Output the (x, y) coordinate of the center of the cell containing the given text.  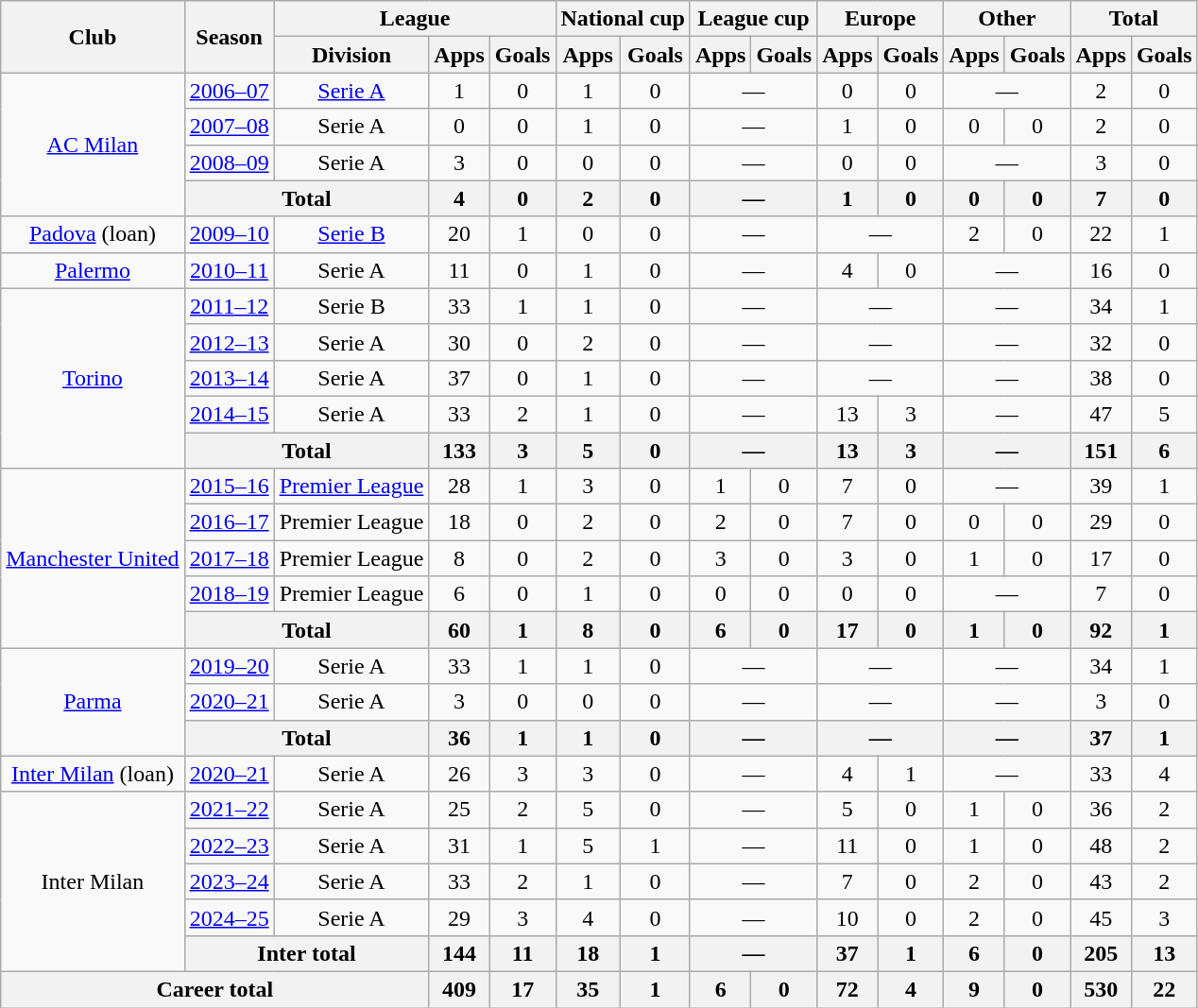
Parma (93, 702)
2011–12 (229, 306)
Inter Milan (loan) (93, 774)
2010–11 (229, 270)
Europe (881, 19)
Inter Milan (93, 881)
League cup (753, 19)
10 (847, 917)
2023–24 (229, 881)
35 (588, 989)
72 (847, 989)
30 (459, 342)
144 (459, 953)
League (415, 19)
133 (459, 451)
Division (351, 55)
151 (1101, 451)
38 (1101, 378)
32 (1101, 342)
2012–13 (229, 342)
Other (1007, 19)
16 (1101, 270)
9 (974, 989)
2018–19 (229, 594)
Padova (loan) (93, 234)
National cup (623, 19)
409 (459, 989)
26 (459, 774)
43 (1101, 881)
Manchester United (93, 558)
31 (459, 846)
28 (459, 487)
Torino (93, 378)
60 (459, 630)
Inter total (306, 953)
2021–22 (229, 810)
20 (459, 234)
2014–15 (229, 414)
205 (1101, 953)
Season (229, 37)
2017–18 (229, 558)
2013–14 (229, 378)
2015–16 (229, 487)
Club (93, 37)
2008–09 (229, 162)
2024–25 (229, 917)
530 (1101, 989)
39 (1101, 487)
2016–17 (229, 522)
47 (1101, 414)
25 (459, 810)
Career total (215, 989)
2007–08 (229, 127)
92 (1101, 630)
Palermo (93, 270)
48 (1101, 846)
2009–10 (229, 234)
2022–23 (229, 846)
45 (1101, 917)
2019–20 (229, 666)
AC Milan (93, 145)
2006–07 (229, 91)
